Find where the given text appears and provide that cell's center as (X, Y) coordinate. 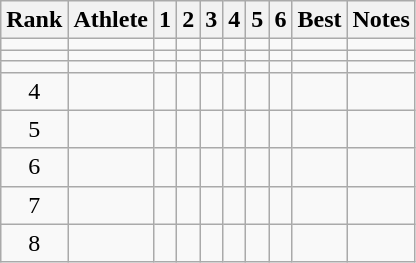
3 (212, 20)
Athlete (111, 20)
2 (188, 20)
8 (34, 243)
Best (320, 20)
Notes (381, 20)
1 (166, 20)
7 (34, 205)
Rank (34, 20)
